Capture the cell that displays the provided text and extract its (X, Y) central coordinate. 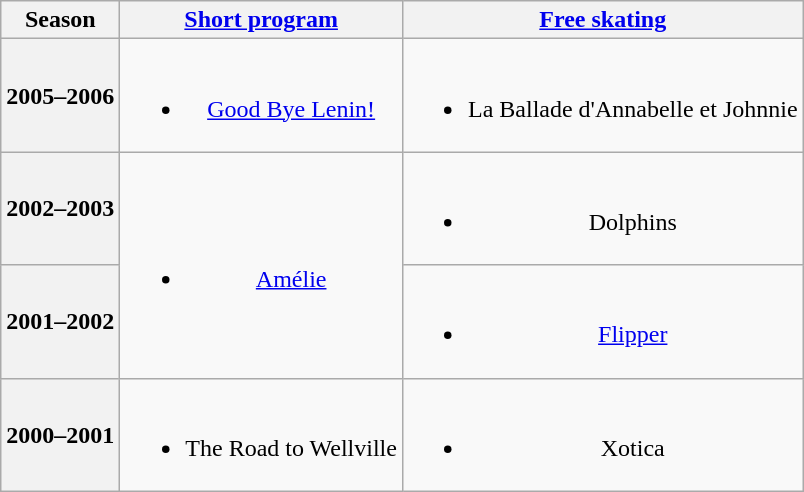
Good Bye Lenin! (262, 96)
Amélie (262, 265)
Season (60, 20)
Dolphins (602, 208)
2002–2003 (60, 208)
Short program (262, 20)
La Ballade d'Annabelle et Johnnie (602, 96)
Free skating (602, 20)
Flipper (602, 322)
2001–2002 (60, 322)
2005–2006 (60, 96)
The Road to Wellville (262, 434)
Xotica (602, 434)
2000–2001 (60, 434)
